From the cell containing the given text, extract its center point as [x, y] coordinate. 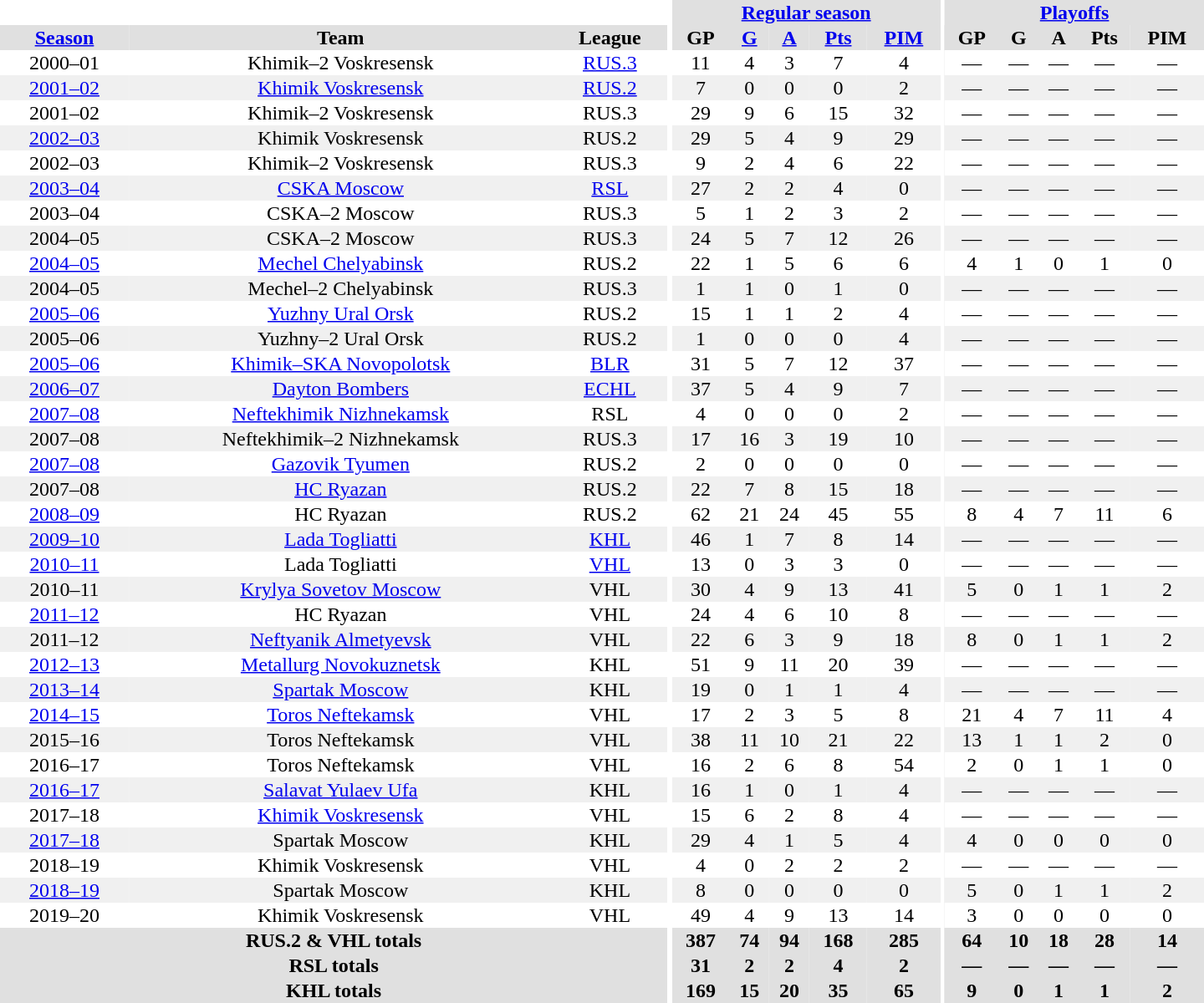
55 [904, 514]
32 [904, 113]
45 [838, 514]
169 [701, 990]
Gazovik Tyumen [341, 464]
Playoffs [1074, 13]
62 [701, 514]
CSKA Moscow [341, 188]
94 [789, 940]
Season [64, 38]
Yuzhny Ural Orsk [341, 313]
2013–14 [64, 690]
2009–10 [64, 539]
46 [701, 539]
2006–07 [64, 389]
2019–20 [64, 915]
League [610, 38]
RUS.2 & VHL totals [334, 940]
Metallurg Novokuznetsk [341, 664]
Mechel–2 Chelyabinsk [341, 288]
35 [838, 990]
2014–15 [64, 715]
387 [701, 940]
2012–13 [64, 664]
Team [341, 38]
BLR [610, 364]
Neftekhimik–2 Nizhnekamsk [341, 439]
41 [904, 589]
49 [701, 915]
Regular season [806, 13]
Dayton Bombers [341, 389]
26 [904, 238]
Khimik–SKA Novopolotsk [341, 364]
2015–16 [64, 740]
2008–09 [64, 514]
168 [838, 940]
Mechel Chelyabinsk [341, 263]
64 [972, 940]
28 [1105, 940]
51 [701, 664]
74 [749, 940]
Neftekhimik Nizhnekamsk [341, 414]
65 [904, 990]
39 [904, 664]
30 [701, 589]
RSL totals [334, 965]
ECHL [610, 389]
Krylya Sovetov Moscow [341, 589]
Neftyanik Almetyevsk [341, 639]
KHL totals [334, 990]
Salavat Yulaev Ufa [341, 790]
27 [701, 188]
285 [904, 940]
54 [904, 765]
Yuzhny–2 Ural Orsk [341, 339]
38 [701, 740]
2000–01 [64, 63]
